Provide the [X, Y] coordinate of the cell's center where the given text is located.  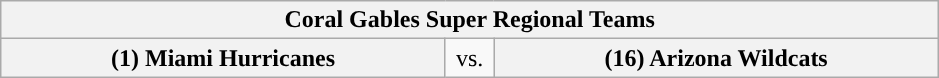
(16) Arizona Wildcats [716, 58]
(1) Miami Hurricanes [224, 58]
Coral Gables Super Regional Teams [470, 20]
vs. [470, 58]
